Capture the cell that displays the provided text and extract its [x, y] central coordinate. 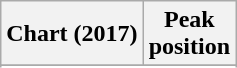
Peakposition [189, 34]
Chart (2017) [72, 34]
